Return the (x, y) coordinate for the center point of the cell that contains the specified text.  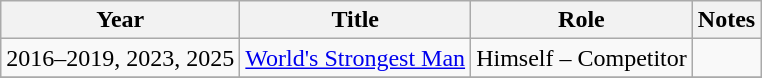
Title (356, 20)
Notes (726, 20)
Himself – Competitor (582, 58)
Year (120, 20)
2016–2019, 2023, 2025 (120, 58)
World's Strongest Man (356, 58)
Role (582, 20)
